Determine the [X, Y] coordinate at the center of the cell enclosing the given text.  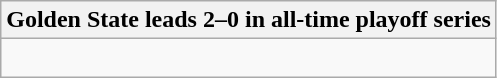
Golden State leads 2–0 in all-time playoff series [249, 20]
